Return [x, y] of the center of cell containing provided text 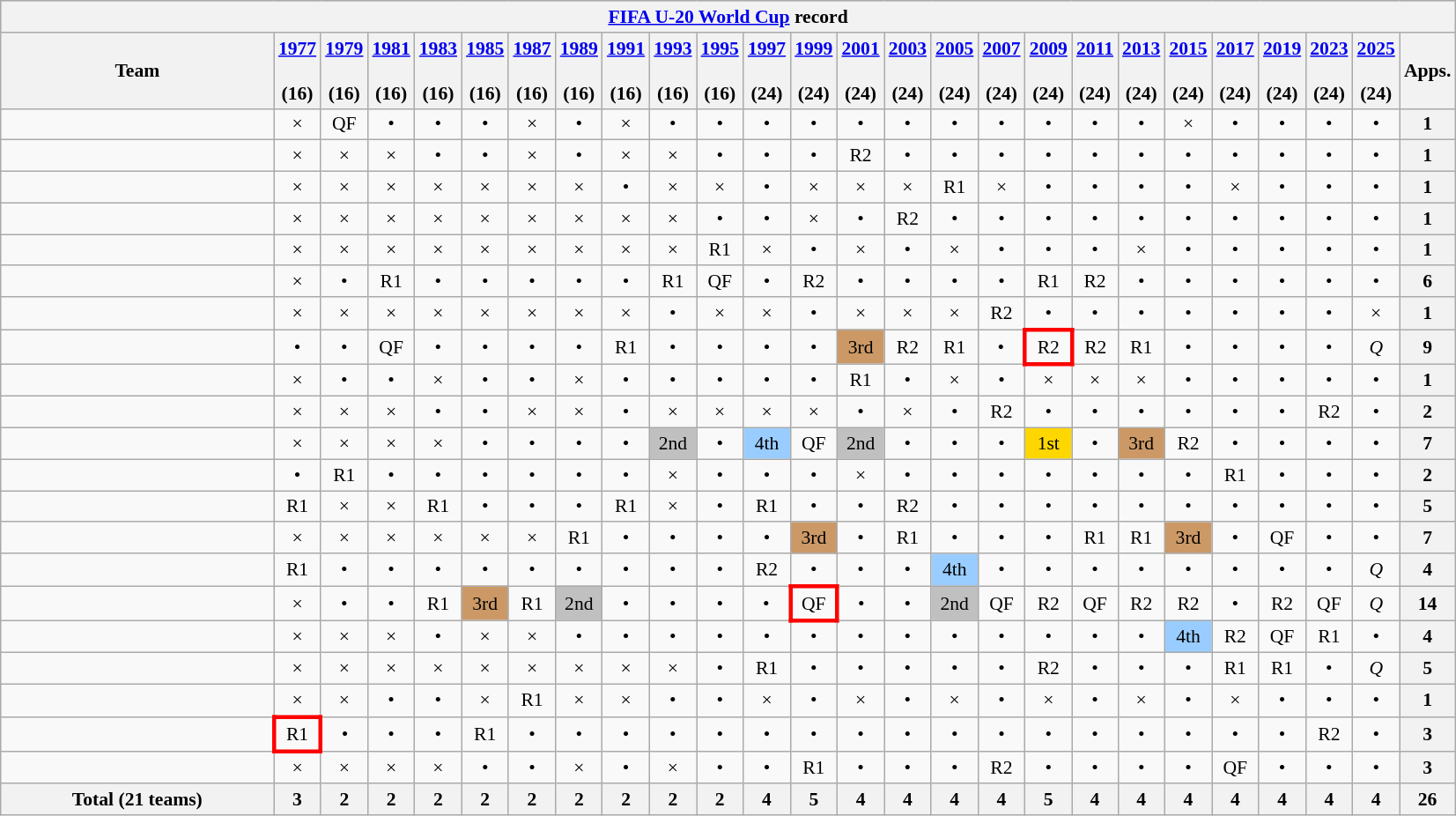
1977(16) [298, 70]
1983(16) [439, 70]
2019(24) [1282, 70]
2015(24) [1187, 70]
9 [1428, 347]
2003(24) [907, 70]
Total (21 teams) [137, 800]
1987(16) [532, 70]
Team [137, 70]
2011(24) [1095, 70]
1985(16) [484, 70]
2005(24) [955, 70]
6 [1428, 282]
FIFA U-20 World Cup record [728, 17]
1991(16) [625, 70]
2013(24) [1142, 70]
Apps. [1428, 70]
2007(24) [1001, 70]
1995(16) [721, 70]
2001(24) [860, 70]
1999(24) [814, 70]
14 [1428, 603]
2025(24) [1376, 70]
2023(24) [1328, 70]
2017(24) [1235, 70]
2009(24) [1048, 70]
26 [1428, 800]
1989(16) [580, 70]
1981(16) [391, 70]
1997(24) [766, 70]
1993(16) [673, 70]
1979(16) [344, 70]
1st [1048, 444]
